For the text-containing cell, return its midpoint in [x, y] coordinate format. 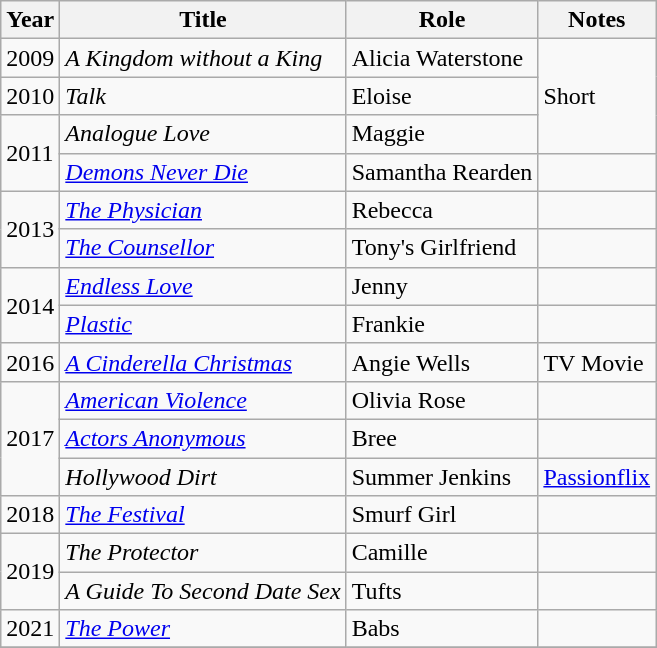
Passionflix [597, 477]
The Counsellor [203, 248]
TV Movie [597, 362]
Tony's Girlfriend [442, 248]
The Festival [203, 515]
2016 [30, 362]
2017 [30, 438]
The Power [203, 629]
Frankie [442, 324]
Analogue Love [203, 134]
2009 [30, 58]
American Violence [203, 400]
2019 [30, 572]
Maggie [442, 134]
2014 [30, 305]
Olivia Rose [442, 400]
A Kingdom without a King [203, 58]
Jenny [442, 286]
2013 [30, 229]
A Cinderella Christmas [203, 362]
Alicia Waterstone [442, 58]
Eloise [442, 96]
Endless Love [203, 286]
Samantha Rearden [442, 172]
Summer Jenkins [442, 477]
Rebecca [442, 210]
Bree [442, 438]
Notes [597, 20]
Angie Wells [442, 362]
Camille [442, 553]
The Protector [203, 553]
Hollywood Dirt [203, 477]
Demons Never Die [203, 172]
2018 [30, 515]
Babs [442, 629]
Talk [203, 96]
The Physician [203, 210]
Plastic [203, 324]
2011 [30, 153]
Smurf Girl [442, 515]
Short [597, 96]
Tufts [442, 591]
2010 [30, 96]
Actors Anonymous [203, 438]
Year [30, 20]
Role [442, 20]
A Guide To Second Date Sex [203, 591]
Title [203, 20]
2021 [30, 629]
